Capture the cell that displays the provided text and extract its (X, Y) central coordinate. 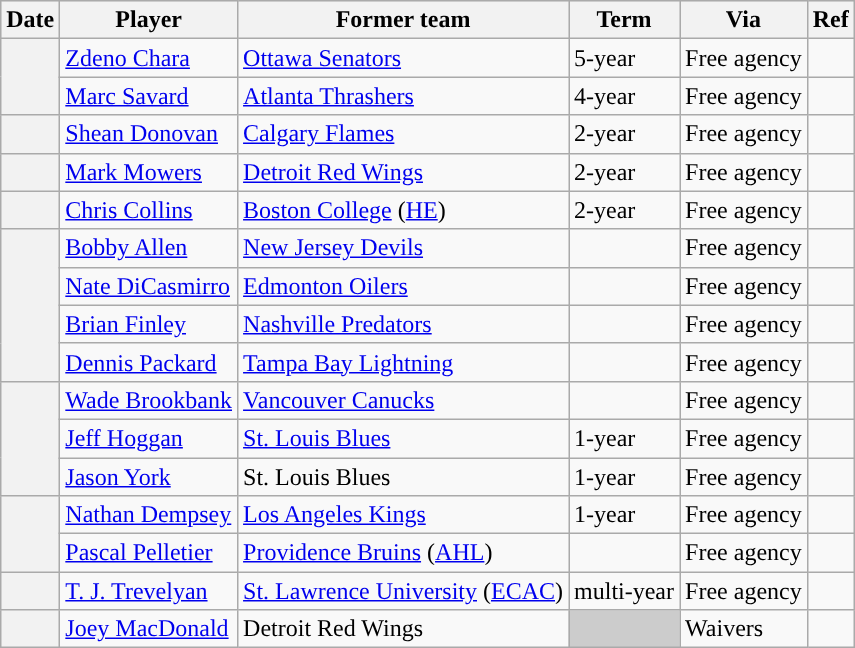
4-year (624, 96)
Player (149, 20)
Joey MacDonald (149, 629)
Edmonton Oilers (404, 286)
Providence Bruins (AHL) (404, 553)
St. Lawrence University (ECAC) (404, 591)
Nathan Dempsey (149, 515)
Boston College (HE) (404, 210)
Zdeno Chara (149, 58)
Former team (404, 20)
Term (624, 20)
Tampa Bay Lightning (404, 362)
multi-year (624, 591)
Jason York (149, 477)
Waivers (744, 629)
Brian Finley (149, 324)
New Jersey Devils (404, 248)
Chris Collins (149, 210)
Pascal Pelletier (149, 553)
T. J. Trevelyan (149, 591)
5-year (624, 58)
Dennis Packard (149, 362)
Bobby Allen (149, 248)
Via (744, 20)
Marc Savard (149, 96)
Jeff Hoggan (149, 438)
Nate DiCasmirro (149, 286)
Mark Mowers (149, 172)
Date (30, 20)
Atlanta Thrashers (404, 96)
Los Angeles Kings (404, 515)
Shean Donovan (149, 134)
Vancouver Canucks (404, 400)
Wade Brookbank (149, 400)
Ref (830, 20)
Calgary Flames (404, 134)
Nashville Predators (404, 324)
Ottawa Senators (404, 58)
